Extract the [X, Y] coordinate from the center of the cell holding the provided text.  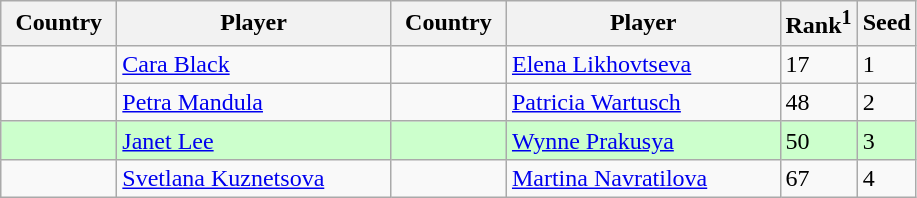
Elena Likhovtseva [643, 64]
Wynne Prakusya [643, 140]
Cara Black [254, 64]
48 [818, 102]
Martina Navratilova [643, 178]
Seed [886, 24]
50 [818, 140]
67 [818, 178]
Petra Mandula [254, 102]
Rank1 [818, 24]
Janet Lee [254, 140]
17 [818, 64]
1 [886, 64]
Svetlana Kuznetsova [254, 178]
Patricia Wartusch [643, 102]
2 [886, 102]
3 [886, 140]
4 [886, 178]
